Extract the (x, y) coordinate from the center of the cell holding the provided text.  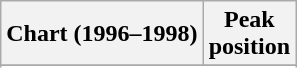
Peakposition (249, 34)
Chart (1996–1998) (102, 34)
